Provide the (X, Y) coordinate of the cell's center where the given text is located.  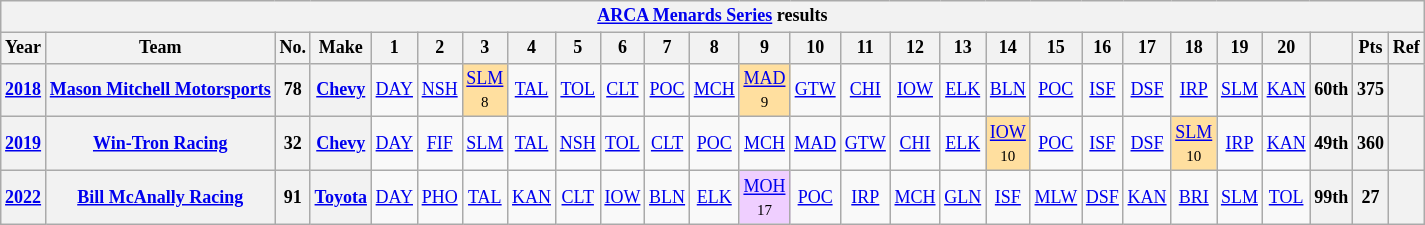
MOH17 (764, 197)
10 (816, 48)
2022 (24, 197)
60th (1332, 90)
4 (532, 48)
SLM8 (485, 90)
Year (24, 48)
Toyota (340, 197)
Pts (1371, 48)
No. (292, 48)
16 (1103, 48)
PHO (440, 197)
18 (1194, 48)
ARCA Menards Series results (712, 16)
12 (915, 48)
Ref (1406, 48)
91 (292, 197)
MAD9 (764, 90)
360 (1371, 144)
Win-Tron Racing (160, 144)
8 (714, 48)
78 (292, 90)
6 (622, 48)
Make (340, 48)
BRI (1194, 197)
13 (963, 48)
19 (1240, 48)
2 (440, 48)
11 (865, 48)
2019 (24, 144)
14 (1008, 48)
32 (292, 144)
SLM10 (1194, 144)
7 (668, 48)
MAD (816, 144)
GLN (963, 197)
Bill McAnally Racing (160, 197)
49th (1332, 144)
375 (1371, 90)
99th (1332, 197)
IOW10 (1008, 144)
1 (394, 48)
17 (1147, 48)
15 (1056, 48)
3 (485, 48)
27 (1371, 197)
Mason Mitchell Motorsports (160, 90)
Team (160, 48)
2018 (24, 90)
MLW (1056, 197)
5 (578, 48)
9 (764, 48)
FIF (440, 144)
20 (1286, 48)
